Locate the cell with the specified text and output its (X, Y) center coordinate. 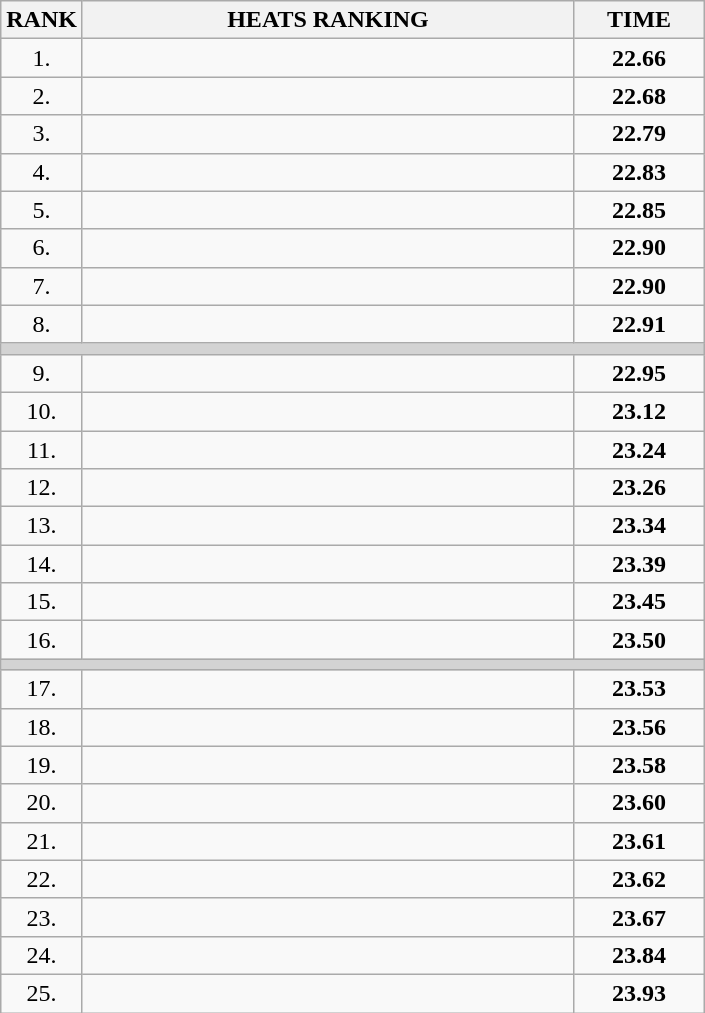
23.24 (640, 449)
11. (42, 449)
9. (42, 373)
25. (42, 993)
HEATS RANKING (328, 20)
RANK (42, 20)
23.58 (640, 765)
10. (42, 411)
15. (42, 602)
23.50 (640, 640)
22.85 (640, 210)
23.60 (640, 803)
23.34 (640, 526)
23.56 (640, 727)
22. (42, 879)
19. (42, 765)
23.62 (640, 879)
23.67 (640, 917)
12. (42, 488)
1. (42, 58)
22.66 (640, 58)
24. (42, 955)
14. (42, 564)
8. (42, 324)
13. (42, 526)
22.79 (640, 134)
23.84 (640, 955)
20. (42, 803)
23. (42, 917)
22.91 (640, 324)
16. (42, 640)
22.83 (640, 172)
22.68 (640, 96)
2. (42, 96)
23.61 (640, 841)
18. (42, 727)
3. (42, 134)
7. (42, 286)
21. (42, 841)
23.39 (640, 564)
17. (42, 689)
5. (42, 210)
22.95 (640, 373)
TIME (640, 20)
23.93 (640, 993)
23.45 (640, 602)
23.12 (640, 411)
23.53 (640, 689)
6. (42, 248)
23.26 (640, 488)
4. (42, 172)
